Capture the cell that displays the provided text and extract its [x, y] central coordinate. 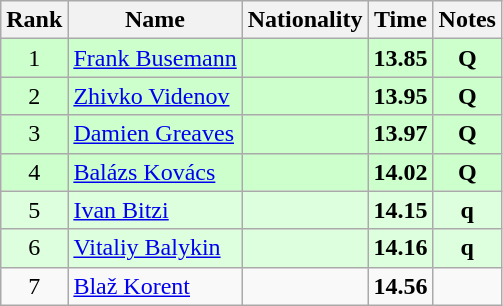
Frank Busemann [155, 58]
Damien Greaves [155, 134]
Nationality [305, 20]
7 [34, 286]
1 [34, 58]
14.16 [400, 248]
Rank [34, 20]
14.02 [400, 172]
13.85 [400, 58]
3 [34, 134]
Vitaliy Balykin [155, 248]
6 [34, 248]
4 [34, 172]
5 [34, 210]
2 [34, 96]
14.56 [400, 286]
Ivan Bitzi [155, 210]
14.15 [400, 210]
13.95 [400, 96]
Zhivko Videnov [155, 96]
13.97 [400, 134]
Name [155, 20]
Notes [467, 20]
Blaž Korent [155, 286]
Time [400, 20]
Balázs Kovács [155, 172]
